Locate the cell with the specified text and output its (X, Y) center coordinate. 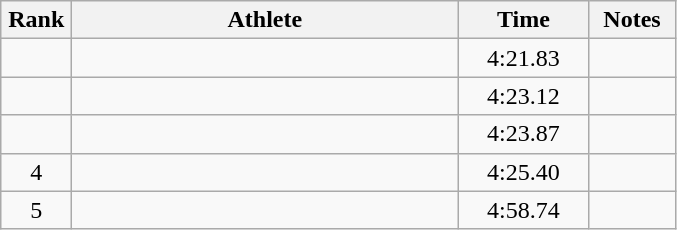
4:21.83 (524, 58)
4:23.87 (524, 134)
5 (36, 210)
4:25.40 (524, 172)
4 (36, 172)
Time (524, 20)
4:23.12 (524, 96)
Rank (36, 20)
Athlete (265, 20)
4:58.74 (524, 210)
Notes (632, 20)
